Capture the cell that displays the provided text and extract its [X, Y] central coordinate. 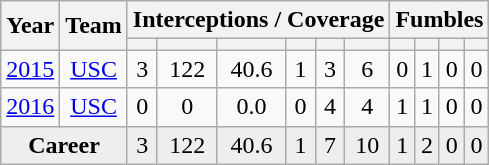
7 [330, 145]
2 [428, 145]
2015 [30, 69]
Career [64, 145]
Year [30, 26]
2016 [30, 107]
Team [94, 26]
Interceptions / Coverage [258, 20]
Fumbles [440, 20]
10 [368, 145]
6 [368, 69]
0.0 [251, 107]
